Scan for the cell matching the given text and deliver its [X, Y] coordinate at center. 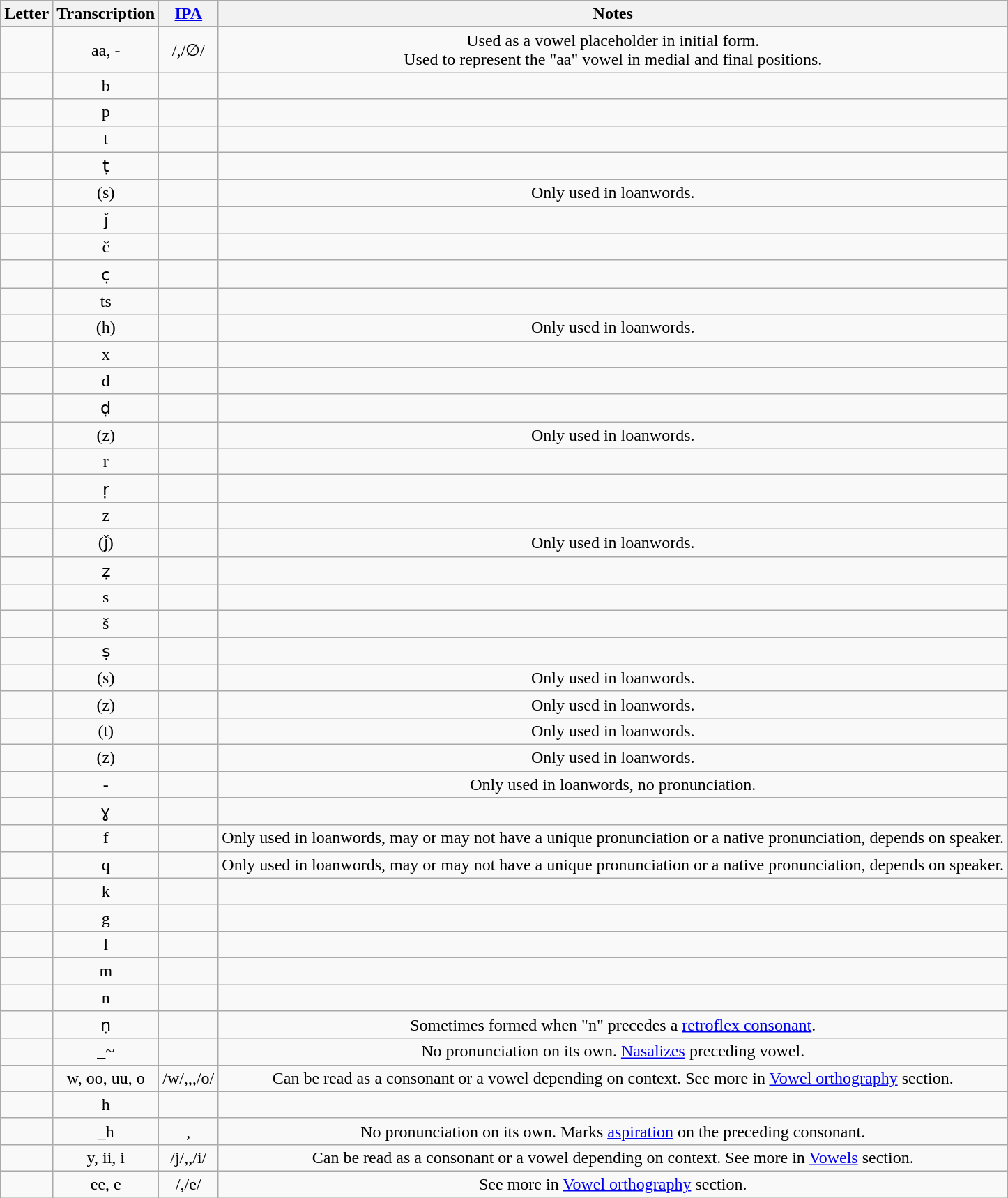
_~ [106, 1052]
f [106, 838]
ǰ [106, 220]
(h) [106, 328]
s [106, 598]
d [106, 381]
Notes [613, 14]
č [106, 247]
c̣ [106, 274]
Used as a vowel placeholder in initial form. Used to represent the "aa" vowel in medial and final positions. [613, 50]
, [188, 1131]
x [106, 354]
Only used in loanwords, no pronunciation. [613, 784]
n [106, 998]
Can be read as a consonant or a vowel depending on context. See more in Vowels section. [613, 1158]
aa, - [106, 50]
Letter [26, 14]
No pronunciation on its own. Nasalizes preceding vowel. [613, 1052]
p [106, 112]
(t) [106, 731]
No pronunciation on its own. Marks aspiration on the preceding consonant. [613, 1131]
IPA [188, 14]
z [106, 515]
ṇ [106, 1025]
ẓ [106, 570]
/,/∅/ [188, 50]
y, ii, i [106, 1158]
ɣ [106, 812]
l [106, 944]
/j/,,/i/ [188, 1158]
See more in Vowel orthography section. [613, 1184]
k [106, 891]
Can be read as a consonant or a vowel depending on context. See more in Vowel orthography section. [613, 1078]
ṛ [106, 489]
q [106, 865]
h [106, 1105]
ts [106, 301]
(ǰ) [106, 543]
ḍ [106, 408]
b [106, 86]
/,/e/ [188, 1184]
ee, e [106, 1184]
g [106, 918]
m [106, 971]
r [106, 462]
/w/,,,/o/ [188, 1078]
w, oo, uu, o [106, 1078]
Sometimes formed when "n" precedes a retroflex consonant. [613, 1025]
ṭ [106, 166]
š [106, 624]
ṣ [106, 651]
- [106, 784]
Transcription [106, 14]
_h [106, 1131]
t [106, 139]
